From the cell containing the given text, extract its center point as (X, Y) coordinate. 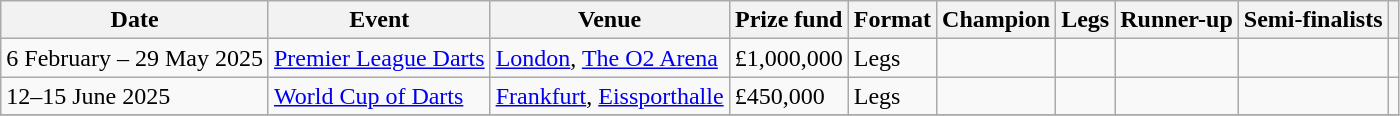
Date (135, 20)
Venue (610, 20)
World Cup of Darts (379, 96)
£450,000 (788, 96)
Event (379, 20)
Champion (996, 20)
Frankfurt, Eissporthalle (610, 96)
Premier League Darts (379, 58)
Runner-up (1177, 20)
Semi-finalists (1313, 20)
6 February – 29 May 2025 (135, 58)
Format (892, 20)
London, The O2 Arena (610, 58)
Prize fund (788, 20)
12–15 June 2025 (135, 96)
£1,000,000 (788, 58)
